Return (X, Y) of the center of cell containing provided text 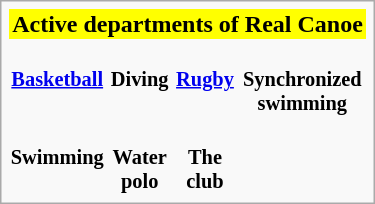
Rugby (205, 80)
The club (205, 158)
Diving (140, 80)
Synchronized swimming (302, 80)
Basketball (57, 80)
Active departments of Real Canoe (187, 24)
Water polo (140, 158)
Swimming (57, 158)
